From the cell containing the given text, extract its center point as [x, y] coordinate. 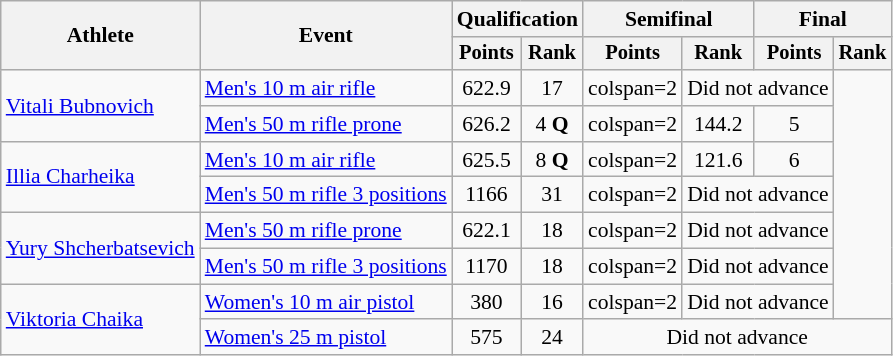
575 [486, 338]
Athlete [100, 36]
16 [552, 302]
626.2 [486, 124]
Yury Shcherbatsevich [100, 248]
1170 [486, 267]
Final [822, 19]
Event [326, 36]
622.1 [486, 231]
6 [794, 160]
Vitali Bubnovich [100, 106]
4 Q [552, 124]
Semifinal [668, 19]
Women's 25 m pistol [326, 338]
622.9 [486, 88]
625.5 [486, 160]
1166 [486, 195]
144.2 [718, 124]
380 [486, 302]
121.6 [718, 160]
Women's 10 m air pistol [326, 302]
24 [552, 338]
Viktoria Chaika [100, 320]
Qualification [518, 19]
17 [552, 88]
Illia Charheika [100, 178]
31 [552, 195]
8 Q [552, 160]
5 [794, 124]
